For the text-containing cell, return its midpoint in [x, y] coordinate format. 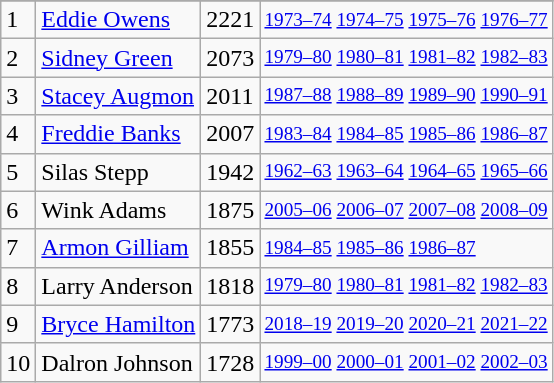
1984–85 1985–86 1986–87 [406, 248]
2005–06 2006–07 2007–08 2008–09 [406, 210]
1 [18, 20]
1973–74 1974–75 1975–76 1976–77 [406, 20]
6 [18, 210]
4 [18, 134]
2221 [230, 20]
Larry Anderson [118, 286]
Bryce Hamilton [118, 324]
2011 [230, 96]
5 [18, 172]
Freddie Banks [118, 134]
Wink Adams [118, 210]
Stacey Augmon [118, 96]
1999–00 2000–01 2001–02 2002–03 [406, 362]
7 [18, 248]
1875 [230, 210]
2 [18, 58]
2018–19 2019–20 2020–21 2021–22 [406, 324]
Sidney Green [118, 58]
1855 [230, 248]
Eddie Owens [118, 20]
1962–63 1963–64 1964–65 1965–66 [406, 172]
2073 [230, 58]
1773 [230, 324]
1818 [230, 286]
10 [18, 362]
8 [18, 286]
1728 [230, 362]
1983–84 1984–85 1985–86 1986–87 [406, 134]
Dalron Johnson [118, 362]
9 [18, 324]
1942 [230, 172]
1987–88 1988–89 1989–90 1990–91 [406, 96]
3 [18, 96]
2007 [230, 134]
Silas Stepp [118, 172]
Armon Gilliam [118, 248]
